Determine the [X, Y] coordinate at the center of the cell enclosing the given text.  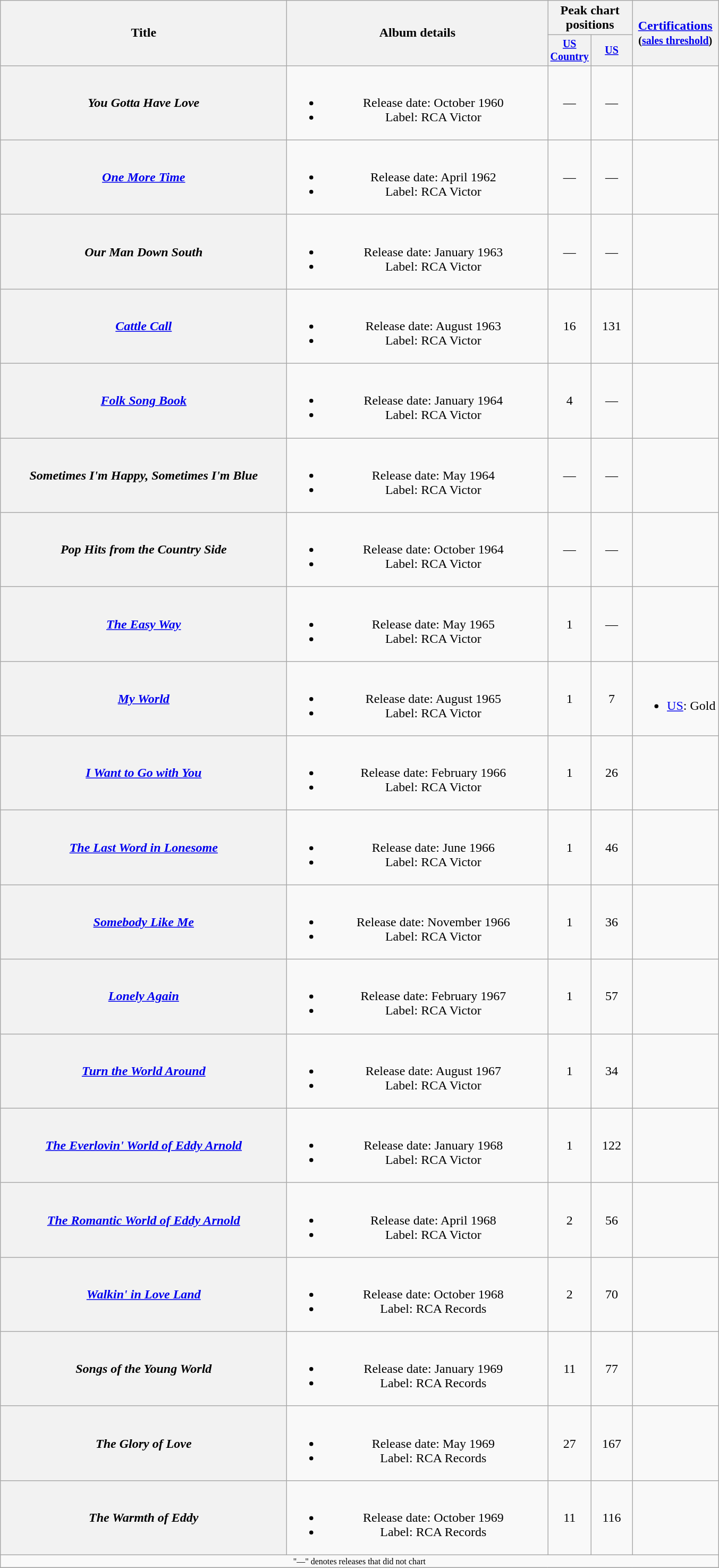
Release date: April 1962Label: RCA Victor [418, 177]
34 [612, 1071]
Release date: April 1968Label: RCA Victor [418, 1220]
Release date: August 1963Label: RCA Victor [418, 326]
116 [612, 1517]
Walkin' in Love Land [143, 1294]
Album details [418, 33]
Release date: February 1967Label: RCA Victor [418, 996]
Certifications(sales threshold) [675, 33]
Release date: October 1960Label: RCA Victor [418, 103]
46 [612, 848]
Release date: August 1965Label: RCA Victor [418, 699]
4 [570, 401]
Release date: May 1965Label: RCA Victor [418, 624]
16 [570, 326]
Release date: February 1966Label: RCA Victor [418, 773]
US Country [570, 50]
26 [612, 773]
Peak chartpositions [590, 18]
27 [570, 1443]
The Last Word in Lonesome [143, 848]
Pop Hits from the Country Side [143, 550]
167 [612, 1443]
36 [612, 922]
The Easy Way [143, 624]
Songs of the Young World [143, 1369]
I Want to Go with You [143, 773]
Release date: November 1966Label: RCA Victor [418, 922]
US [612, 50]
Somebody Like Me [143, 922]
One More Time [143, 177]
Release date: January 1968Label: RCA Victor [418, 1145]
Release date: October 1969Label: RCA Records [418, 1517]
7 [612, 699]
Release date: January 1964Label: RCA Victor [418, 401]
Our Man Down South [143, 251]
You Gotta Have Love [143, 103]
56 [612, 1220]
77 [612, 1369]
Cattle Call [143, 326]
The Everlovin' World of Eddy Arnold [143, 1145]
The Romantic World of Eddy Arnold [143, 1220]
Release date: January 1969Label: RCA Records [418, 1369]
Release date: May 1969Label: RCA Records [418, 1443]
Release date: August 1967Label: RCA Victor [418, 1071]
Folk Song Book [143, 401]
131 [612, 326]
My World [143, 699]
Release date: June 1966Label: RCA Victor [418, 848]
Release date: October 1968Label: RCA Records [418, 1294]
US: Gold [675, 699]
70 [612, 1294]
Release date: January 1963Label: RCA Victor [418, 251]
Title [143, 33]
The Glory of Love [143, 1443]
57 [612, 996]
Lonely Again [143, 996]
"—" denotes releases that did not chart [359, 1562]
Release date: May 1964Label: RCA Victor [418, 475]
122 [612, 1145]
Release date: October 1964Label: RCA Victor [418, 550]
Sometimes I'm Happy, Sometimes I'm Blue [143, 475]
Turn the World Around [143, 1071]
The Warmth of Eddy [143, 1517]
